Provide the (x, y) coordinate of the cell's center where the given text is located.  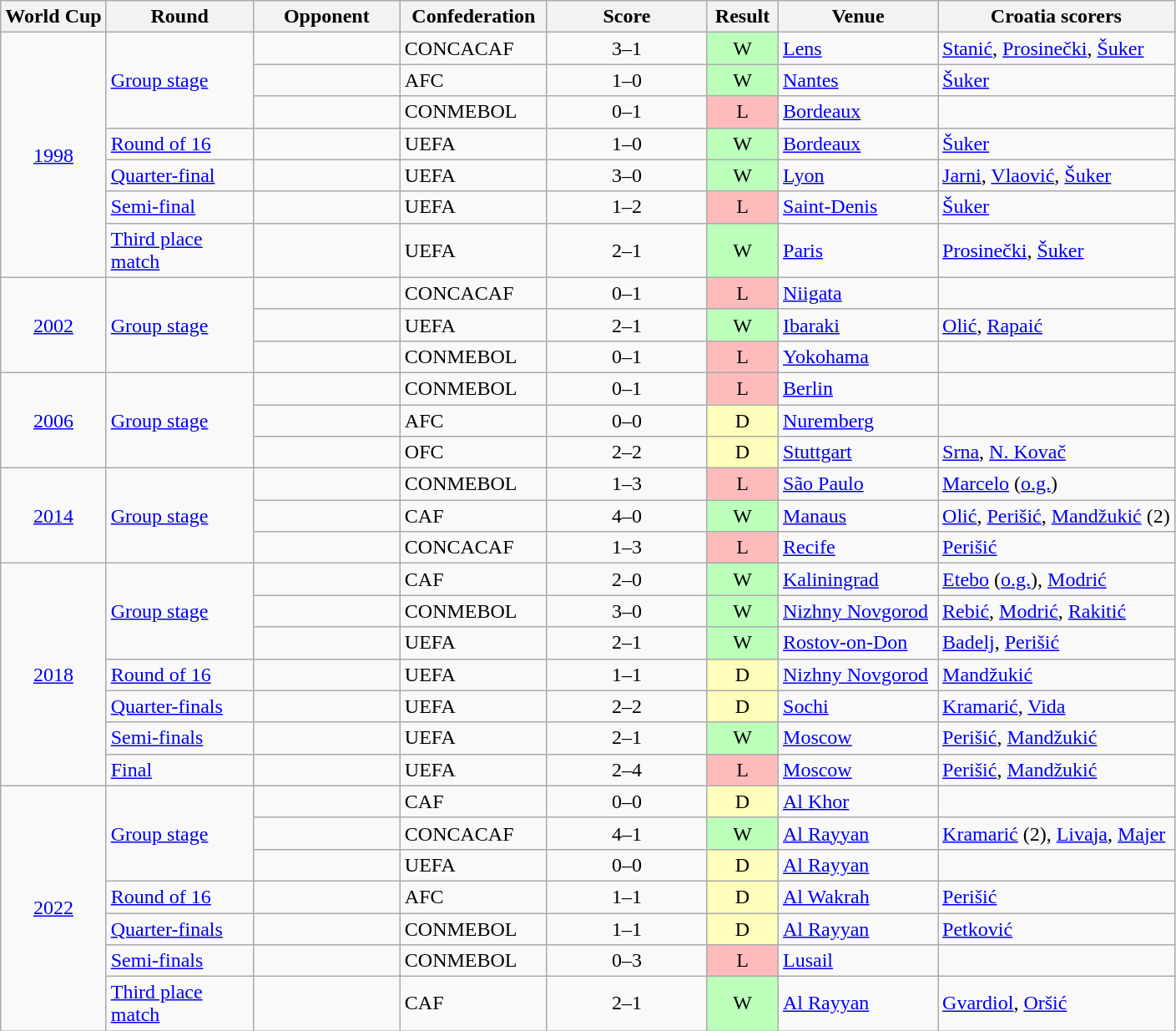
Final (179, 770)
Sochi (858, 706)
Confederation (473, 17)
Ibaraki (858, 325)
Manaus (858, 516)
Recife (858, 548)
Stanić, Prosinečki, Šuker (1057, 48)
Gvardiol, Oršić (1057, 1003)
Jarni, Vlaović, Šuker (1057, 175)
Olić, Rapaić (1057, 325)
World Cup (53, 17)
1998 (53, 155)
Paris (858, 250)
Prosinečki, Šuker (1057, 250)
Petković (1057, 929)
Mandžukić (1057, 675)
Kramarić, Vida (1057, 706)
Al Khor (858, 801)
Rostov-on-Don (858, 643)
Stuttgart (858, 452)
Al Wakrah (858, 897)
Badelj, Perišić (1057, 643)
Result (742, 17)
3–1 (626, 48)
4–1 (626, 833)
2006 (53, 420)
2–4 (626, 770)
Croatia scorers (1057, 17)
São Paulo (858, 484)
Semi-final (179, 207)
2022 (53, 908)
Quarter-final (179, 175)
Niigata (858, 293)
Venue (858, 17)
2002 (53, 325)
Opponent (326, 17)
Berlin (858, 388)
2014 (53, 516)
Kaliningrad (858, 579)
Saint-Denis (858, 207)
Nantes (858, 80)
1–2 (626, 207)
Marcelo (o.g.) (1057, 484)
Nuremberg (858, 420)
Etebo (o.g.), Modrić (1057, 579)
Lens (858, 48)
Srna, N. Kovač (1057, 452)
2–0 (626, 579)
OFC (473, 452)
Kramarić (2), Livaja, Majer (1057, 833)
4–0 (626, 516)
Round (179, 17)
2018 (53, 675)
Score (626, 17)
Yokohama (858, 356)
Lyon (858, 175)
0–3 (626, 961)
Rebić, Modrić, Rakitić (1057, 611)
Olić, Perišić, Mandžukić (2) (1057, 516)
Lusail (858, 961)
